Search for the cell housing the specified text and yield its (X, Y) center coordinate. 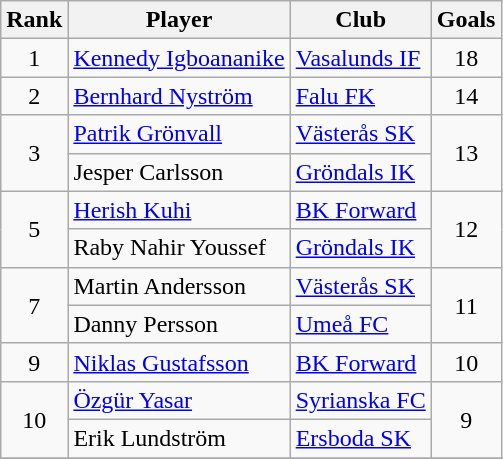
Ersboda SK (360, 438)
Kennedy Igboananike (179, 58)
Danny Persson (179, 324)
Player (179, 20)
Jesper Carlsson (179, 172)
11 (466, 305)
Patrik Grönvall (179, 134)
Club (360, 20)
Erik Lundström (179, 438)
7 (34, 305)
Vasalunds IF (360, 58)
Umeå FC (360, 324)
3 (34, 153)
Rank (34, 20)
14 (466, 96)
Özgür Yasar (179, 400)
1 (34, 58)
Martin Andersson (179, 286)
2 (34, 96)
Falu FK (360, 96)
18 (466, 58)
Herish Kuhi (179, 210)
Syrianska FC (360, 400)
5 (34, 229)
Goals (466, 20)
Bernhard Nyström (179, 96)
Niklas Gustafsson (179, 362)
12 (466, 229)
Raby Nahir Youssef (179, 248)
13 (466, 153)
